Determine the [x, y] coordinate at the center of the cell enclosing the given text.  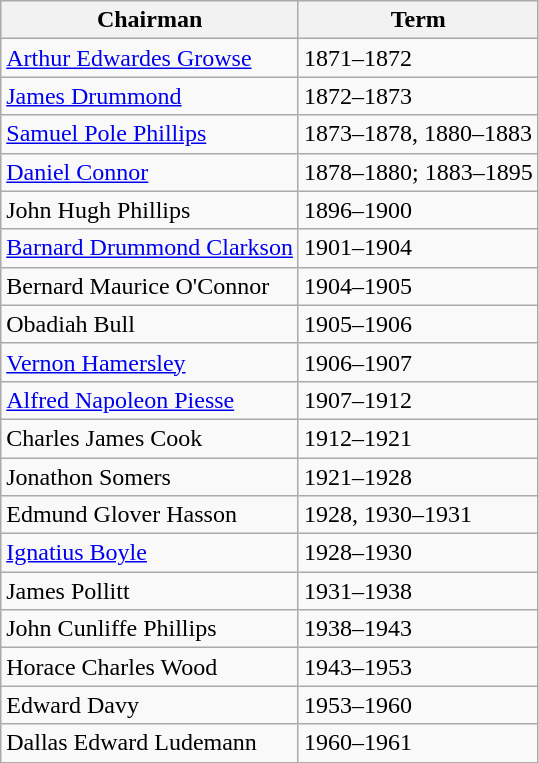
Dallas Edward Ludemann [150, 743]
1871–1872 [418, 58]
Bernard Maurice O'Connor [150, 286]
Edmund Glover Hasson [150, 515]
Obadiah Bull [150, 324]
Alfred Napoleon Piesse [150, 400]
Term [418, 20]
Arthur Edwardes Growse [150, 58]
1953–1960 [418, 705]
Vernon Hamersley [150, 362]
1872–1873 [418, 96]
1901–1904 [418, 248]
1896–1900 [418, 210]
John Hugh Phillips [150, 210]
1912–1921 [418, 438]
Charles James Cook [150, 438]
1931–1938 [418, 591]
Jonathon Somers [150, 477]
James Pollitt [150, 591]
Samuel Pole Phillips [150, 134]
1928–1930 [418, 553]
Edward Davy [150, 705]
1907–1912 [418, 400]
Ignatius Boyle [150, 553]
1906–1907 [418, 362]
1938–1943 [418, 629]
Barnard Drummond Clarkson [150, 248]
Horace Charles Wood [150, 667]
1943–1953 [418, 667]
1921–1928 [418, 477]
1873–1878, 1880–1883 [418, 134]
John Cunliffe Phillips [150, 629]
Daniel Connor [150, 172]
1878–1880; 1883–1895 [418, 172]
James Drummond [150, 96]
1904–1905 [418, 286]
1960–1961 [418, 743]
Chairman [150, 20]
1905–1906 [418, 324]
1928, 1930–1931 [418, 515]
